Extract the (X, Y) coordinate from the center of the cell holding the provided text.  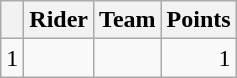
Team (128, 20)
Points (198, 20)
Rider (59, 20)
